Return [X, Y] of the center of cell containing provided text 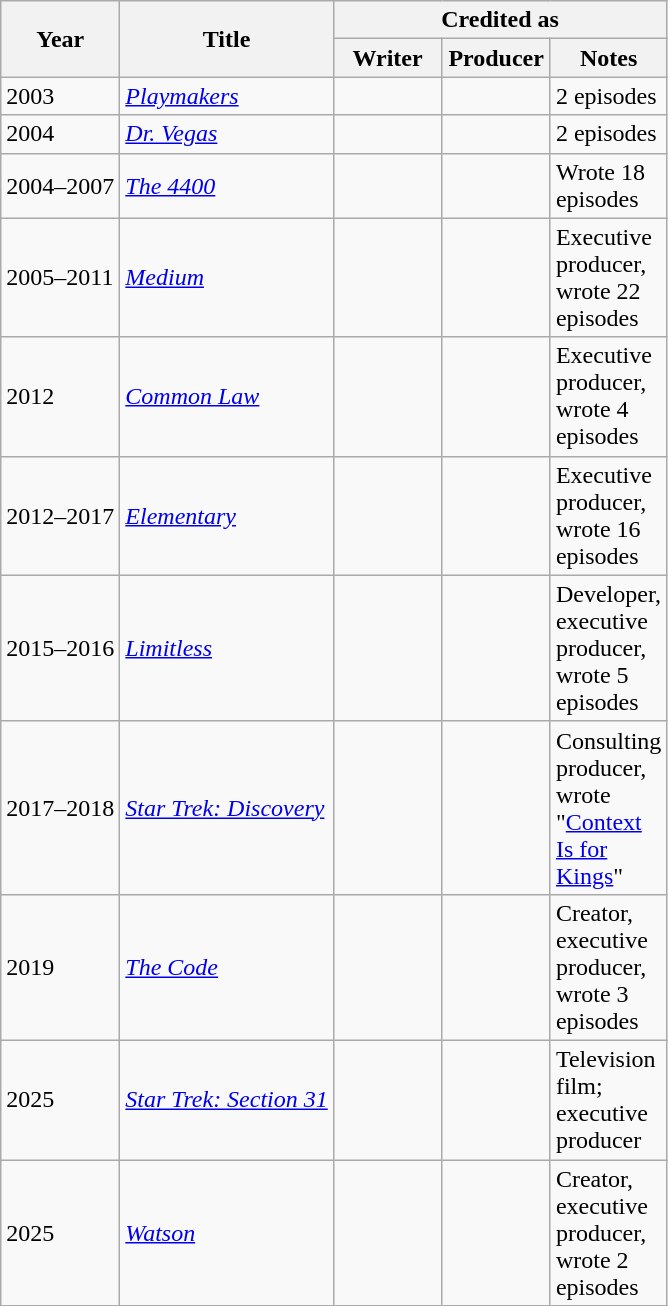
2012–2017 [60, 516]
Writer [388, 58]
2012 [60, 396]
Executive producer, wrote 16 episodes [608, 516]
Television film; executive producer [608, 1100]
Notes [608, 58]
2015–2016 [60, 648]
Watson [226, 1233]
2003 [60, 96]
Star Trek: Discovery [226, 808]
Credited as [500, 20]
2005–2011 [60, 278]
2019 [60, 967]
2004 [60, 134]
Producer [496, 58]
Developer, executive producer, wrote 5 episodes [608, 648]
2004–2007 [60, 186]
Consulting producer, wrote "Context Is for Kings" [608, 808]
The 4400 [226, 186]
Wrote 18 episodes [608, 186]
Elementary [226, 516]
Common Law [226, 396]
Creator, executive producer, wrote 3 episodes [608, 967]
Medium [226, 278]
The Code [226, 967]
Executive producer, wrote 4 episodes [608, 396]
Dr. Vegas [226, 134]
Playmakers [226, 96]
Year [60, 39]
Executive producer, wrote 22 episodes [608, 278]
Title [226, 39]
2017–2018 [60, 808]
Creator, executive producer, wrote 2 episodes [608, 1233]
Limitless [226, 648]
Star Trek: Section 31 [226, 1100]
